Return the (X, Y) coordinate for the center point of the cell that contains the specified text.  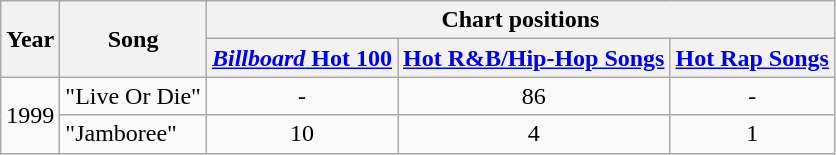
1 (752, 134)
4 (534, 134)
86 (534, 96)
10 (302, 134)
Year (30, 39)
Chart positions (520, 20)
Billboard Hot 100 (302, 58)
Hot Rap Songs (752, 58)
"Live Or Die" (134, 96)
Song (134, 39)
1999 (30, 115)
Hot R&B/Hip-Hop Songs (534, 58)
"Jamboree" (134, 134)
